Determine the [X, Y] coordinate at the center of the cell enclosing the given text.  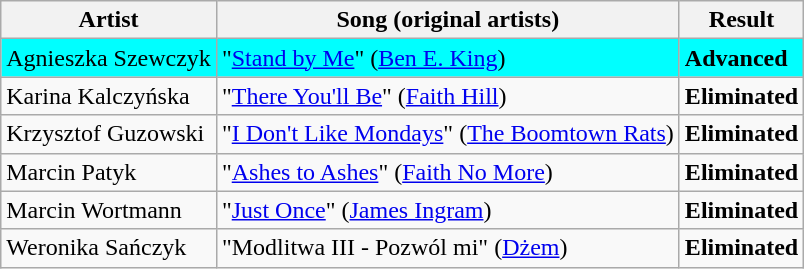
Song (original artists) [448, 20]
"Ashes to Ashes" (Faith No More) [448, 172]
"Stand by Me" (Ben E. King) [448, 58]
"Just Once" (James Ingram) [448, 210]
Artist [109, 20]
Weronika Sańczyk [109, 248]
Marcin Patyk [109, 172]
Marcin Wortmann [109, 210]
Agnieszka Szewczyk [109, 58]
Advanced [741, 58]
Karina Kalczyńska [109, 96]
Krzysztof Guzowski [109, 134]
"There You'll Be" (Faith Hill) [448, 96]
Result [741, 20]
"I Don't Like Mondays" (The Boomtown Rats) [448, 134]
"Modlitwa III - Pozwól mi" (Dżem) [448, 248]
